Pinpoint the cell where the given text exists, returning its (X, Y) midpoint coordinate. 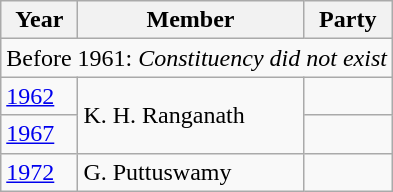
Before 1961: Constituency did not exist (197, 58)
K. H. Ranganath (190, 115)
Year (40, 20)
1967 (40, 134)
1962 (40, 96)
Party (348, 20)
G. Puttuswamy (190, 172)
Member (190, 20)
1972 (40, 172)
